Extract the (x, y) coordinate from the center of the cell holding the provided text.  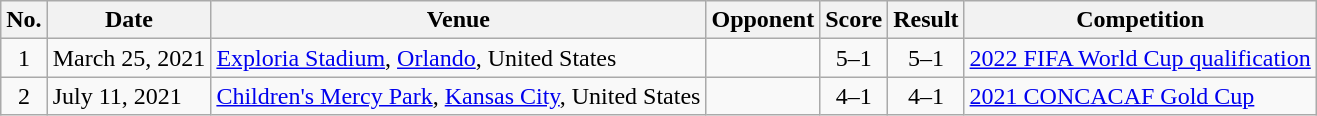
Result (926, 20)
July 11, 2021 (129, 96)
1 (24, 58)
Venue (458, 20)
Opponent (763, 20)
Competition (1140, 20)
2 (24, 96)
Exploria Stadium, Orlando, United States (458, 58)
Score (854, 20)
Children's Mercy Park, Kansas City, United States (458, 96)
March 25, 2021 (129, 58)
2022 FIFA World Cup qualification (1140, 58)
Date (129, 20)
No. (24, 20)
2021 CONCACAF Gold Cup (1140, 96)
